Scan for the cell matching the given text and deliver its (X, Y) coordinate at center. 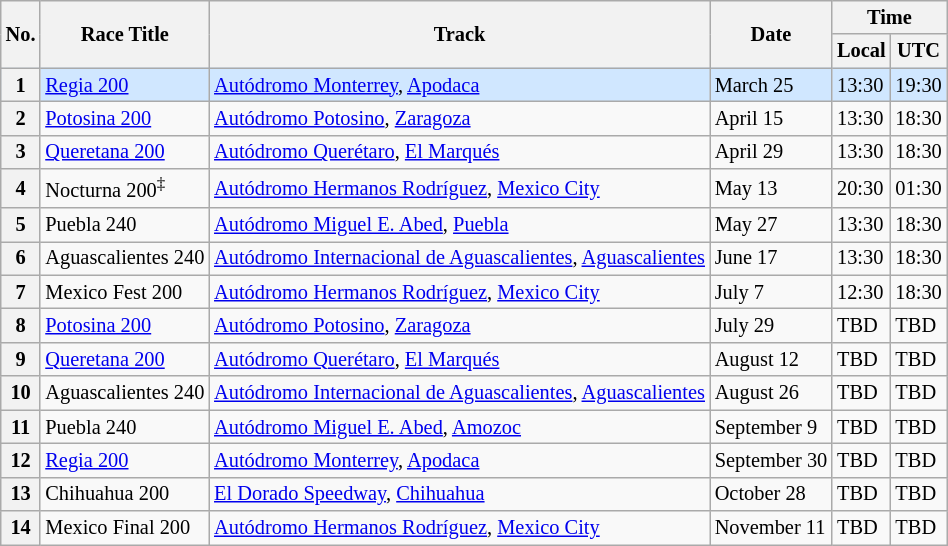
1 (21, 85)
July 7 (771, 292)
01:30 (919, 188)
12 (21, 460)
October 28 (771, 494)
Date (771, 34)
El Dorado Speedway, Chihuahua (460, 494)
7 (21, 292)
May 13 (771, 188)
March 25 (771, 85)
August 12 (771, 359)
8 (21, 326)
June 17 (771, 258)
3 (21, 152)
Chihuahua 200 (124, 494)
September 9 (771, 427)
Nocturna 200‡ (124, 188)
9 (21, 359)
5 (21, 225)
Time (889, 17)
Mexico Final 200 (124, 527)
13 (21, 494)
No. (21, 34)
July 29 (771, 326)
19:30 (919, 85)
April 15 (771, 118)
Local (861, 51)
6 (21, 258)
2 (21, 118)
April 29 (771, 152)
May 27 (771, 225)
Track (460, 34)
Race Title (124, 34)
Mexico Fest 200 (124, 292)
August 26 (771, 393)
4 (21, 188)
November 11 (771, 527)
10 (21, 393)
Autódromo Miguel E. Abed, Amozoc (460, 427)
14 (21, 527)
20:30 (861, 188)
UTC (919, 51)
12:30 (861, 292)
11 (21, 427)
September 30 (771, 460)
Autódromo Miguel E. Abed, Puebla (460, 225)
